Find where the given text appears and provide that cell's center as (x, y) coordinate. 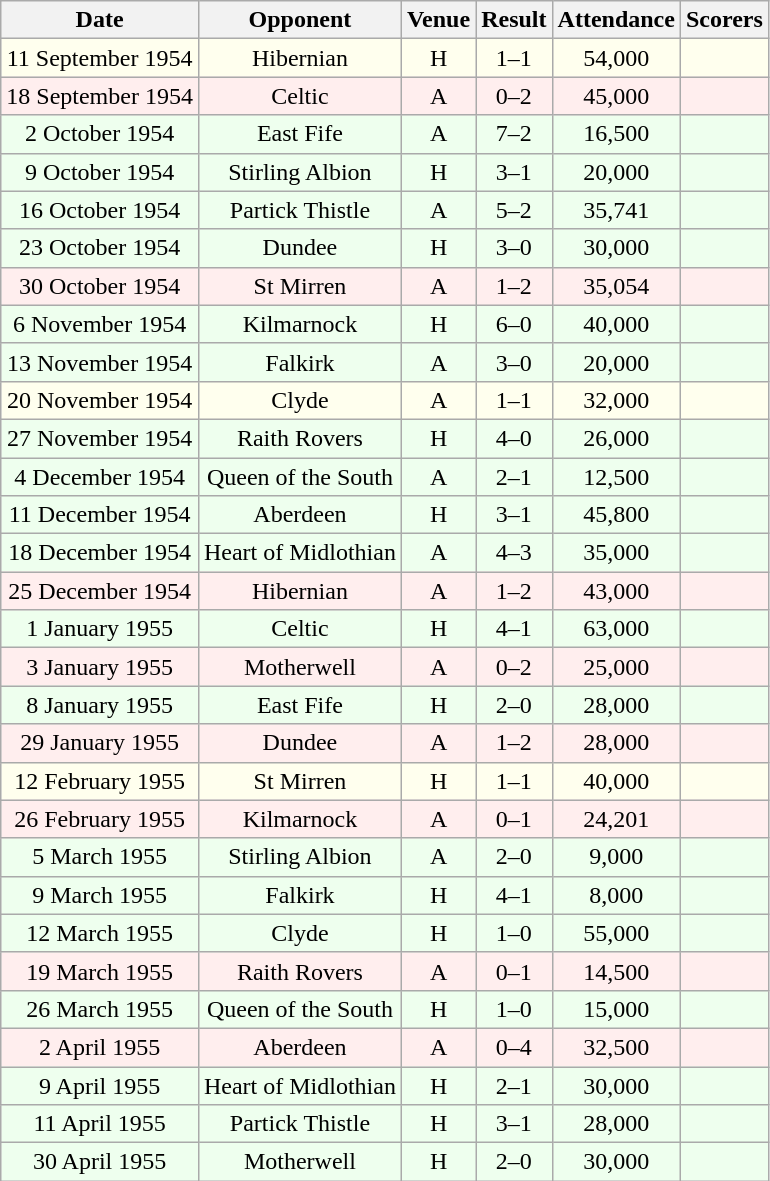
30 April 1955 (100, 1162)
12,500 (616, 477)
Scorers (724, 20)
14,500 (616, 971)
25 December 1954 (100, 591)
32,500 (616, 1047)
25,000 (616, 667)
18 September 1954 (100, 96)
9 October 1954 (100, 172)
Opponent (300, 20)
13 November 1954 (100, 362)
26,000 (616, 438)
12 March 1955 (100, 933)
16,500 (616, 134)
7–2 (514, 134)
4–0 (514, 438)
9 April 1955 (100, 1085)
24,201 (616, 819)
1 January 1955 (100, 629)
9 March 1955 (100, 895)
5–2 (514, 210)
63,000 (616, 629)
Date (100, 20)
11 September 1954 (100, 58)
32,000 (616, 400)
6 November 1954 (100, 324)
5 March 1955 (100, 857)
18 December 1954 (100, 553)
43,000 (616, 591)
11 April 1955 (100, 1124)
35,741 (616, 210)
2 October 1954 (100, 134)
12 February 1955 (100, 781)
23 October 1954 (100, 248)
45,000 (616, 96)
55,000 (616, 933)
0–4 (514, 1047)
8,000 (616, 895)
35,054 (616, 286)
16 October 1954 (100, 210)
Result (514, 20)
26 March 1955 (100, 1009)
29 January 1955 (100, 743)
45,800 (616, 515)
54,000 (616, 58)
35,000 (616, 553)
8 January 1955 (100, 705)
3 January 1955 (100, 667)
Attendance (616, 20)
4 December 1954 (100, 477)
6–0 (514, 324)
2 April 1955 (100, 1047)
4–3 (514, 553)
15,000 (616, 1009)
27 November 1954 (100, 438)
11 December 1954 (100, 515)
19 March 1955 (100, 971)
30 October 1954 (100, 286)
20 November 1954 (100, 400)
26 February 1955 (100, 819)
Venue (438, 20)
9,000 (616, 857)
